Provide the (X, Y) coordinate of the cell's center where the given text is located.  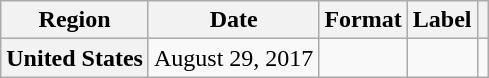
Format (363, 20)
United States (75, 58)
Region (75, 20)
Label (442, 20)
Date (233, 20)
August 29, 2017 (233, 58)
